Scan for the cell matching the given text and deliver its (x, y) coordinate at center. 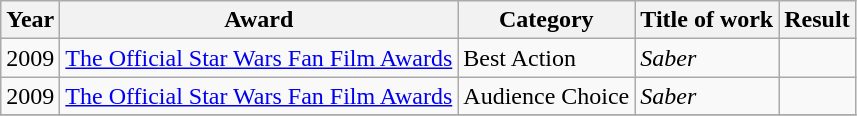
Audience Choice (546, 96)
Year (30, 20)
Title of work (707, 20)
Result (817, 20)
Award (259, 20)
Category (546, 20)
Best Action (546, 58)
